Return the (x, y) coordinate for the center point of the cell that contains the specified text.  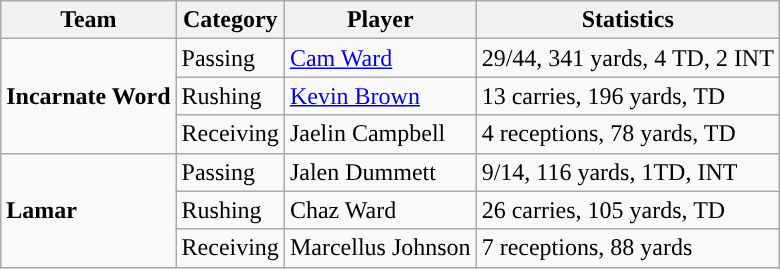
7 receptions, 88 yards (628, 248)
Category (230, 20)
Jaelin Campbell (380, 134)
29/44, 341 yards, 4 TD, 2 INT (628, 58)
Jalen Dummett (380, 172)
13 carries, 196 yards, TD (628, 96)
Statistics (628, 20)
9/14, 116 yards, 1TD, INT (628, 172)
4 receptions, 78 yards, TD (628, 134)
26 carries, 105 yards, TD (628, 210)
Cam Ward (380, 58)
Team (88, 20)
Player (380, 20)
Chaz Ward (380, 210)
Kevin Brown (380, 96)
Lamar (88, 210)
Marcellus Johnson (380, 248)
Incarnate Word (88, 96)
